Search for the cell housing the specified text and yield its (x, y) center coordinate. 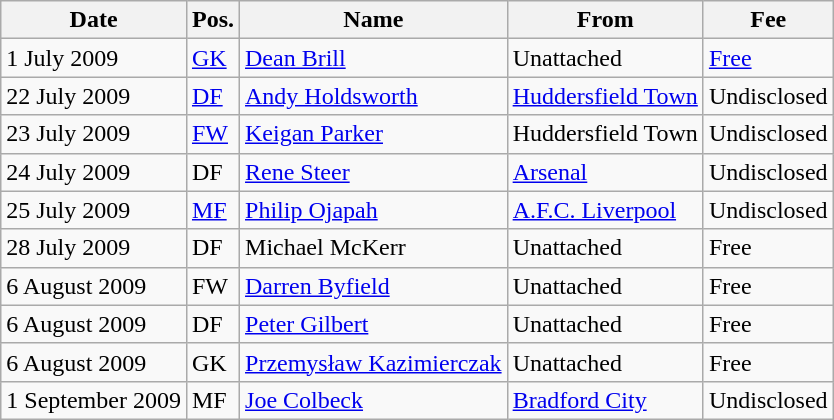
Peter Gilbert (374, 324)
1 September 2009 (94, 400)
Darren Byfield (374, 286)
From (605, 20)
25 July 2009 (94, 210)
Dean Brill (374, 58)
Keigan Parker (374, 134)
Joe Colbeck (374, 400)
Arsenal (605, 172)
Przemysław Kazimierczak (374, 362)
23 July 2009 (94, 134)
Michael McKerr (374, 248)
Bradford City (605, 400)
Rene Steer (374, 172)
1 July 2009 (94, 58)
24 July 2009 (94, 172)
28 July 2009 (94, 248)
Date (94, 20)
Philip Ojapah (374, 210)
22 July 2009 (94, 96)
Pos. (212, 20)
A.F.C. Liverpool (605, 210)
Fee (768, 20)
Andy Holdsworth (374, 96)
Name (374, 20)
